Search for the cell housing the specified text and yield its [X, Y] center coordinate. 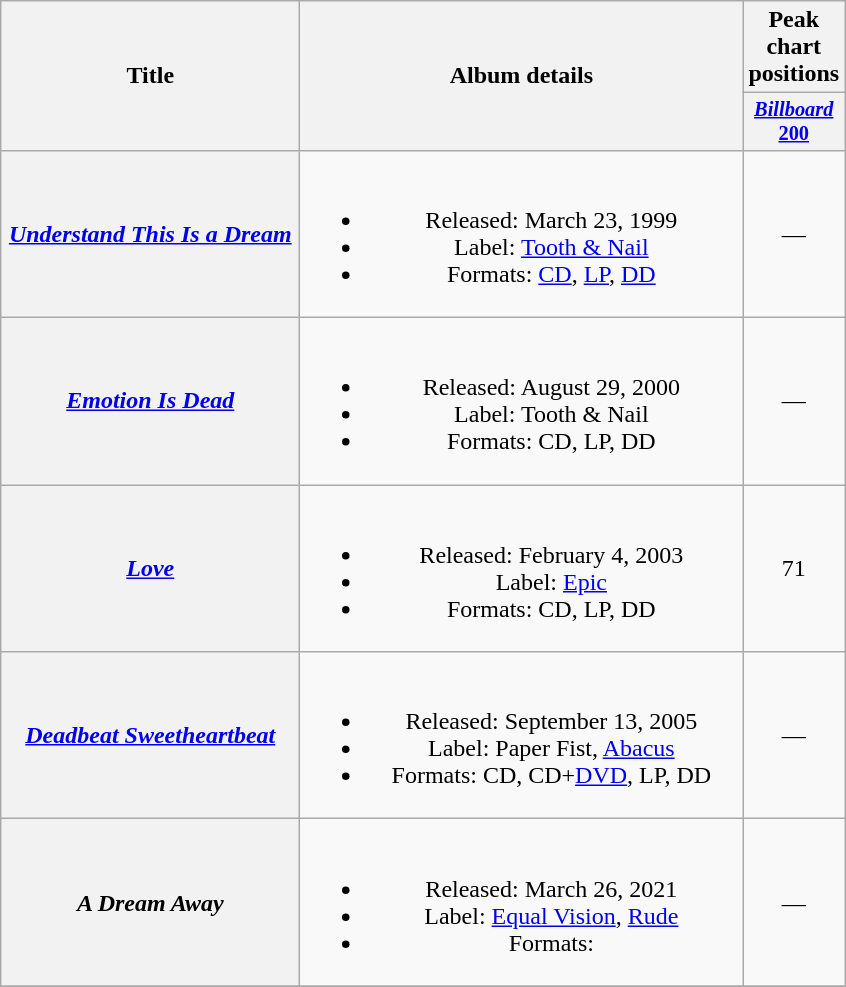
Peak chart positions [794, 47]
Deadbeat Sweetheartbeat [150, 736]
Love [150, 568]
Title [150, 76]
Understand This Is a Dream [150, 234]
A Dream Away [150, 902]
71 [794, 568]
Released: August 29, 2000 Label: Tooth & NailFormats: CD, LP, DD [522, 402]
Released: September 13, 2005 Label: Paper Fist, AbacusFormats: CD, CD+DVD, LP, DD [522, 736]
Billboard 200 [794, 122]
Emotion Is Dead [150, 402]
Released: March 26, 2021 Label: Equal Vision, RudeFormats: [522, 902]
Album details [522, 76]
Released: March 23, 1999 Label: Tooth & NailFormats: CD, LP, DD [522, 234]
Released: February 4, 2003 Label: EpicFormats: CD, LP, DD [522, 568]
